Search for the cell housing the specified text and yield its [x, y] center coordinate. 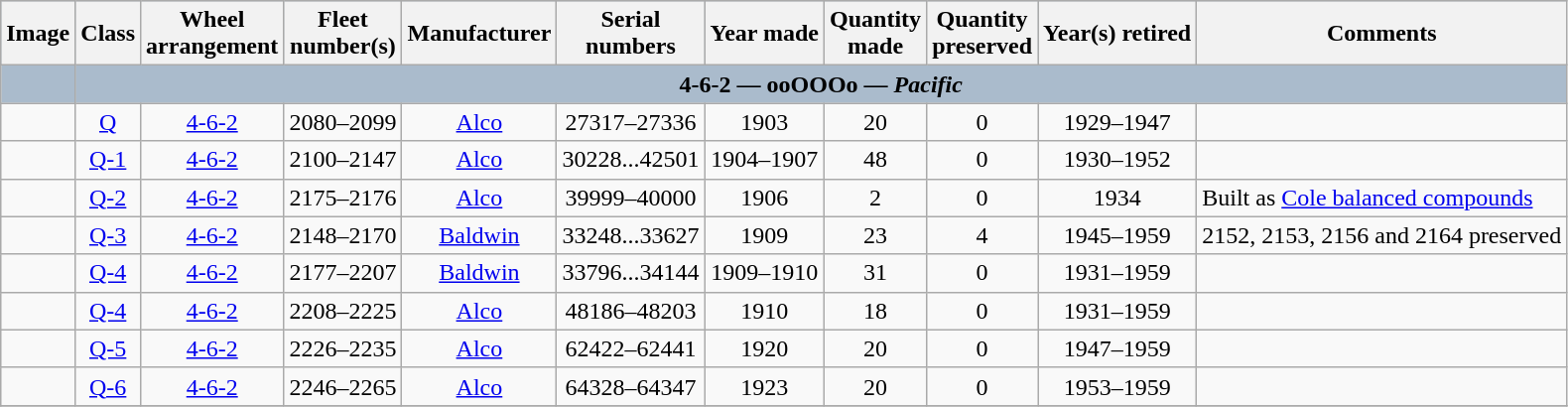
4-6-2 — ooOOOo — Pacific [822, 84]
Quantitymade [875, 34]
Serialnumbers [631, 34]
Q-3 [108, 235]
1953–1959 [1117, 386]
27317–27336 [631, 122]
1904–1907 [764, 160]
Fleetnumber(s) [343, 34]
Class [108, 34]
Comments [1381, 34]
31 [875, 273]
Built as Cole balanced compounds [1381, 198]
33248...33627 [631, 235]
33796...34144 [631, 273]
2152, 2153, 2156 and 2164 preserved [1381, 235]
1945–1959 [1117, 235]
2175–2176 [343, 198]
1909–1910 [764, 273]
Year(s) retired [1117, 34]
30228...42501 [631, 160]
1929–1947 [1117, 122]
64328–64347 [631, 386]
2177–2207 [343, 273]
1909 [764, 235]
Q [108, 122]
1920 [764, 348]
Q-1 [108, 160]
Q-2 [108, 198]
62422–62441 [631, 348]
18 [875, 311]
Quantitypreserved [982, 34]
48 [875, 160]
1910 [764, 311]
1903 [764, 122]
2100–2147 [343, 160]
2080–2099 [343, 122]
23 [875, 235]
1934 [1117, 198]
1923 [764, 386]
2246–2265 [343, 386]
2 [875, 198]
Year made [764, 34]
Manufacturer [479, 34]
Q-5 [108, 348]
Image [38, 34]
48186–48203 [631, 311]
Q-6 [108, 386]
4 [982, 235]
1930–1952 [1117, 160]
1947–1959 [1117, 348]
1906 [764, 198]
39999–40000 [631, 198]
2226–2235 [343, 348]
Wheelarrangement [212, 34]
2208–2225 [343, 311]
2148–2170 [343, 235]
